Capture the cell that displays the provided text and extract its (X, Y) central coordinate. 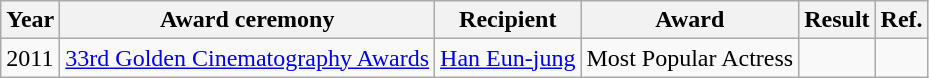
Award ceremony (248, 20)
Most Popular Actress (690, 58)
33rd Golden Cinematography Awards (248, 58)
Han Eun-jung (508, 58)
Recipient (508, 20)
Award (690, 20)
Year (30, 20)
Ref. (902, 20)
Result (837, 20)
2011 (30, 58)
